Return (x, y) of the center of cell containing provided text 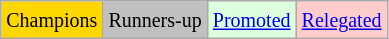
Relegated (342, 20)
Runners-up (155, 20)
Promoted (252, 20)
Champions (52, 20)
